Pinpoint the cell where the given text exists, returning its (x, y) midpoint coordinate. 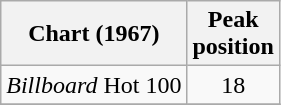
Peakposition (233, 34)
18 (233, 85)
Chart (1967) (94, 34)
Billboard Hot 100 (94, 85)
